Identify which cell holds the provided text, then report its (X, Y) central coordinate. 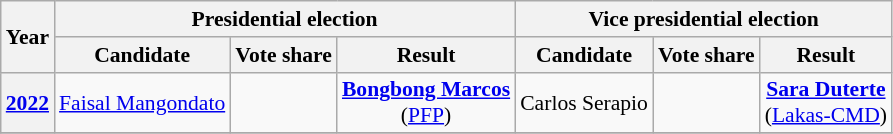
Sara Duterte(Lakas-CMD) (826, 102)
Vice presidential election (704, 19)
Faisal Mangondato (142, 102)
Presidential election (284, 19)
Carlos Serapio (584, 102)
Bongbong Marcos(PFP) (426, 102)
2022 (28, 102)
Year (28, 36)
